For the text-containing cell, return its midpoint in (x, y) coordinate format. 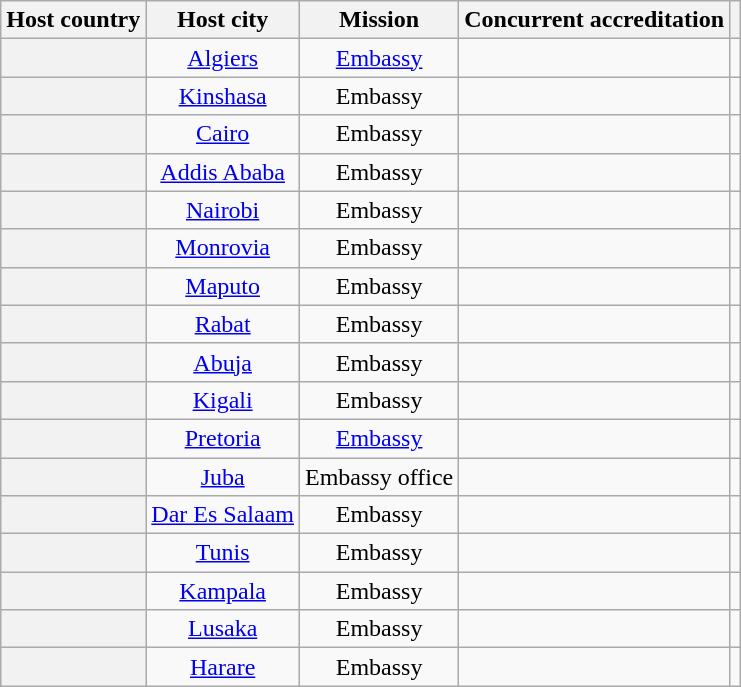
Host city (223, 20)
Juba (223, 477)
Cairo (223, 134)
Pretoria (223, 438)
Algiers (223, 58)
Embassy office (378, 477)
Host country (74, 20)
Rabat (223, 324)
Maputo (223, 286)
Monrovia (223, 248)
Tunis (223, 553)
Dar Es Salaam (223, 515)
Kigali (223, 400)
Abuja (223, 362)
Nairobi (223, 210)
Addis Ababa (223, 172)
Kampala (223, 591)
Mission (378, 20)
Harare (223, 667)
Concurrent accreditation (594, 20)
Lusaka (223, 629)
Kinshasa (223, 96)
